Find where the given text appears and provide that cell's center as [x, y] coordinate. 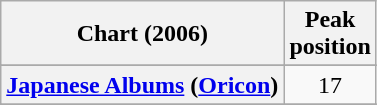
Japanese Albums (Oricon) [142, 85]
17 [330, 85]
Chart (2006) [142, 34]
Peak position [330, 34]
